Scan for the cell matching the given text and deliver its [x, y] coordinate at center. 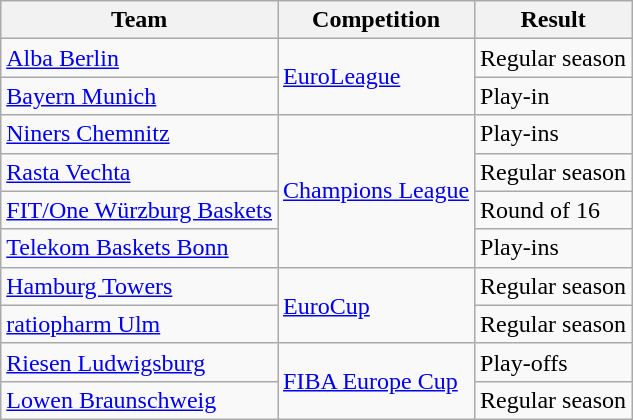
Telekom Baskets Bonn [140, 248]
EuroLeague [376, 77]
Riesen Ludwigsburg [140, 362]
Alba Berlin [140, 58]
Lowen Braunschweig [140, 400]
Result [554, 20]
FIT/One Würzburg Baskets [140, 210]
Bayern Munich [140, 96]
Competition [376, 20]
ratiopharm Ulm [140, 324]
Play-offs [554, 362]
Play-in [554, 96]
EuroCup [376, 305]
Round of 16 [554, 210]
Niners Chemnitz [140, 134]
Champions League [376, 191]
Hamburg Towers [140, 286]
Team [140, 20]
Rasta Vechta [140, 172]
FIBA Europe Cup [376, 381]
